Determine the [x, y] coordinate at the center of the cell enclosing the given text.  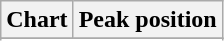
Peak position [148, 20]
Chart [37, 20]
